Determine the [x, y] coordinate at the center of the cell enclosing the given text.  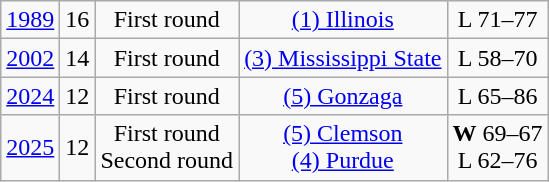
(5) Clemson(4) Purdue [343, 148]
L 58–70 [498, 58]
First roundSecond round [167, 148]
W 69–67L 62–76 [498, 148]
(5) Gonzaga [343, 96]
(3) Mississippi State [343, 58]
L 71–77 [498, 20]
2002 [30, 58]
(1) Illinois [343, 20]
1989 [30, 20]
2025 [30, 148]
16 [78, 20]
2024 [30, 96]
L 65–86 [498, 96]
14 [78, 58]
